Determine the (x, y) coordinate at the center of the cell enclosing the given text.  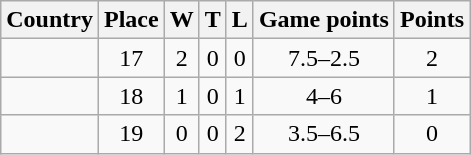
7.5–2.5 (324, 58)
T (212, 20)
3.5–6.5 (324, 134)
4–6 (324, 96)
W (182, 20)
Place (131, 20)
19 (131, 134)
17 (131, 58)
Game points (324, 20)
L (240, 20)
18 (131, 96)
Points (432, 20)
Country (50, 20)
